Locate the cell with the specified text and output its [x, y] center coordinate. 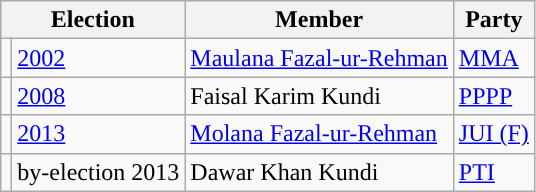
Election [93, 20]
Member [319, 20]
Party [494, 20]
2013 [98, 134]
PTI [494, 172]
JUI (F) [494, 134]
PPPP [494, 96]
MMA [494, 58]
Molana Fazal-ur-Rehman [319, 134]
Dawar Khan Kundi [319, 172]
Faisal Karim Kundi [319, 96]
by-election 2013 [98, 172]
Maulana Fazal-ur-Rehman [319, 58]
2008 [98, 96]
2002 [98, 58]
